Capture the cell that displays the provided text and extract its [X, Y] central coordinate. 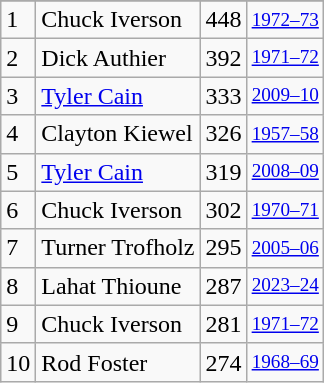
326 [224, 134]
Turner Trofholz [118, 248]
2 [18, 58]
1 [18, 20]
6 [18, 210]
392 [224, 58]
Rod Foster [118, 362]
Clayton Kiewel [118, 134]
2023–24 [285, 286]
295 [224, 248]
8 [18, 286]
2009–10 [285, 96]
1957–58 [285, 134]
4 [18, 134]
2005–06 [285, 248]
2008–09 [285, 172]
1970–71 [285, 210]
9 [18, 324]
281 [224, 324]
448 [224, 20]
302 [224, 210]
287 [224, 286]
7 [18, 248]
10 [18, 362]
1968–69 [285, 362]
3 [18, 96]
319 [224, 172]
Dick Authier [118, 58]
274 [224, 362]
1972–73 [285, 20]
333 [224, 96]
Lahat Thioune [118, 286]
5 [18, 172]
